Return (x, y) of the center of cell containing provided text 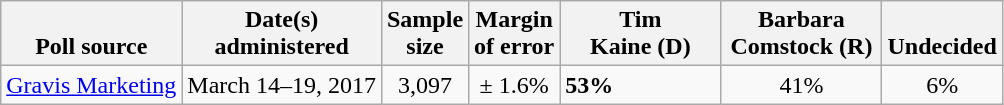
BarbaraComstock (R) (802, 34)
Undecided (942, 34)
Marginof error (514, 34)
TimKaine (D) (640, 34)
Samplesize (424, 34)
6% (942, 85)
3,097 (424, 85)
53% (640, 85)
Gravis Marketing (92, 85)
± 1.6% (514, 85)
41% (802, 85)
March 14–19, 2017 (282, 85)
Date(s)administered (282, 34)
Poll source (92, 34)
